Capture the cell that displays the provided text and extract its (x, y) central coordinate. 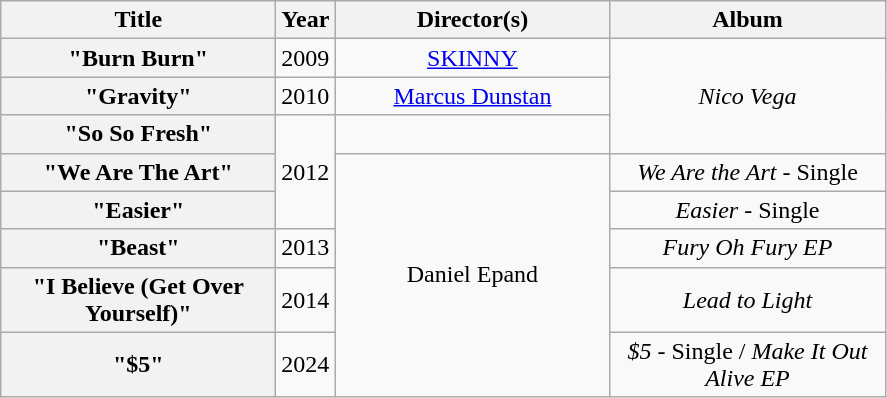
Fury Oh Fury EP (748, 248)
Director(s) (472, 20)
Marcus Dunstan (472, 96)
2024 (306, 364)
"$5" (138, 364)
"Gravity" (138, 96)
"I Believe (Get Over Yourself)" (138, 300)
2009 (306, 58)
Year (306, 20)
Lead to Light (748, 300)
"So So Fresh" (138, 134)
2013 (306, 248)
SKINNY (472, 58)
"Easier" (138, 210)
"Burn Burn" (138, 58)
Nico Vega (748, 96)
2012 (306, 172)
We Are the Art - Single (748, 172)
2014 (306, 300)
$5 - Single / Make It Out Alive EP (748, 364)
Album (748, 20)
2010 (306, 96)
"Beast" (138, 248)
Title (138, 20)
Daniel Epand (472, 275)
Easier - Single (748, 210)
"We Are The Art" (138, 172)
